Detect which cell encompasses the target text, then output its (X, Y) center coordinate. 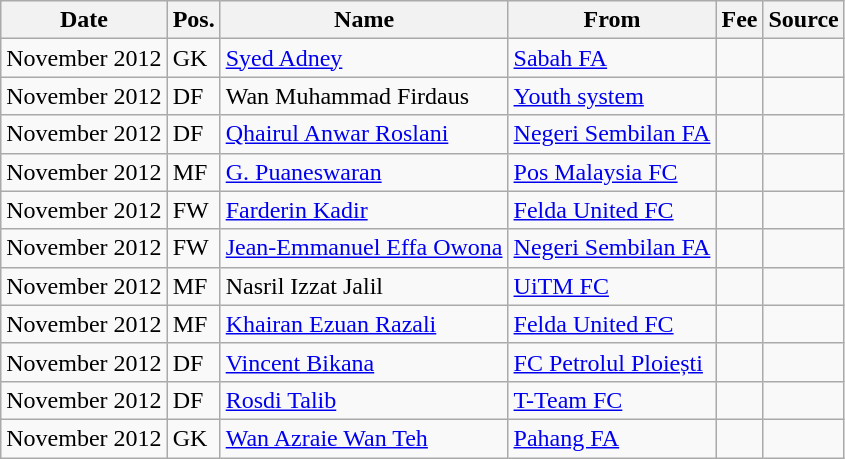
Syed Adney (364, 58)
Vincent Bikana (364, 362)
Nasril Izzat Jalil (364, 286)
Source (804, 20)
Khairan Ezuan Razali (364, 324)
Date (84, 20)
Rosdi Talib (364, 400)
Fee (740, 20)
FC Petrolul Ploiești (612, 362)
Wan Muhammad Firdaus (364, 96)
Youth system (612, 96)
Pahang FA (612, 438)
Jean-Emmanuel Effa Owona (364, 248)
Name (364, 20)
Qhairul Anwar Roslani (364, 134)
Pos Malaysia FC (612, 172)
Pos. (194, 20)
T-Team FC (612, 400)
UiTM FC (612, 286)
Wan Azraie Wan Teh (364, 438)
Farderin Kadir (364, 210)
G. Puaneswaran (364, 172)
From (612, 20)
Sabah FA (612, 58)
